Find where the given text appears and provide that cell's center as (X, Y) coordinate. 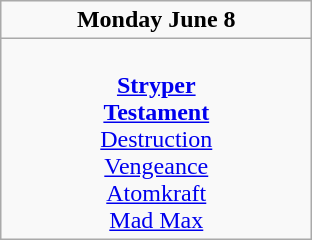
Stryper Testament Destruction Vengeance Atomkraft Mad Max (156, 139)
Monday June 8 (156, 20)
